Capture the cell that displays the provided text and extract its (X, Y) central coordinate. 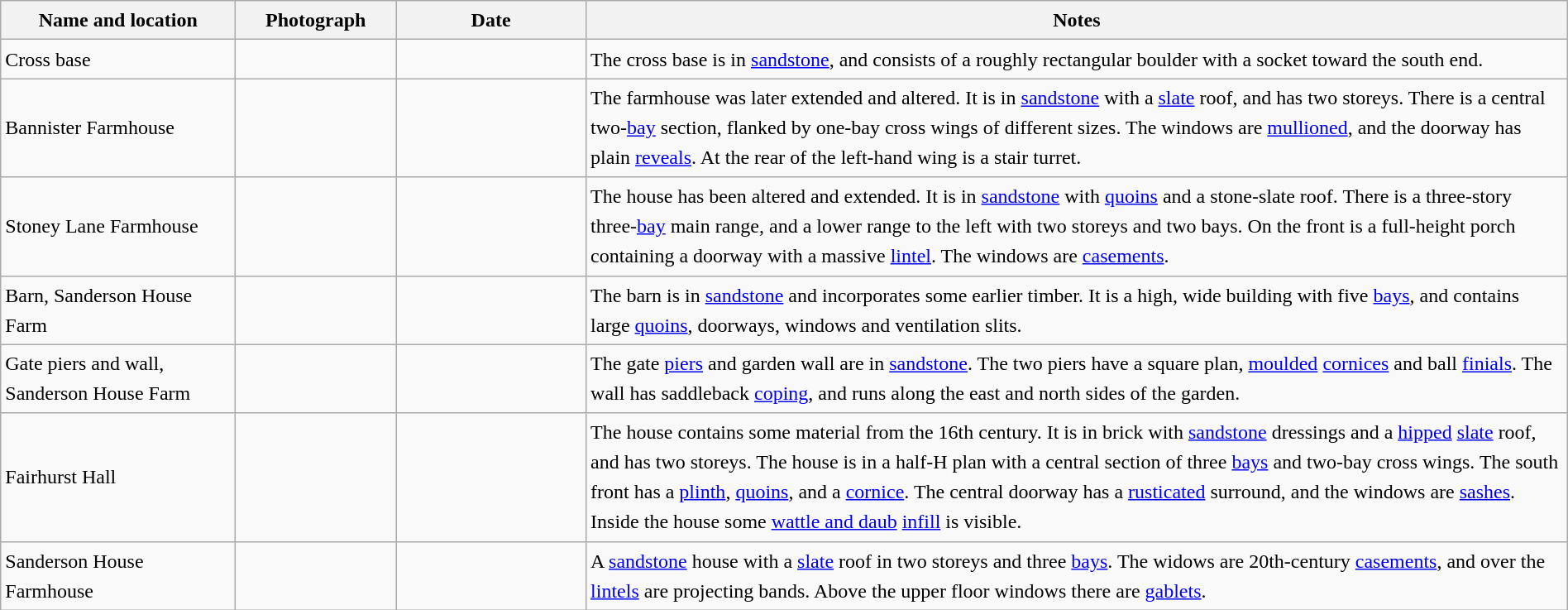
Fairhurst Hall (118, 477)
Name and location (118, 20)
Stoney Lane Farmhouse (118, 227)
Photograph (316, 20)
Barn, Sanderson House Farm (118, 310)
Sanderson House Farmhouse (118, 576)
Bannister Farmhouse (118, 127)
Notes (1077, 20)
The cross base is in sandstone, and consists of a roughly rectangular boulder with a socket toward the south end. (1077, 60)
Cross base (118, 60)
Gate piers and wall,Sanderson House Farm (118, 379)
Date (491, 20)
